Return (X, Y) of the center of cell containing provided text 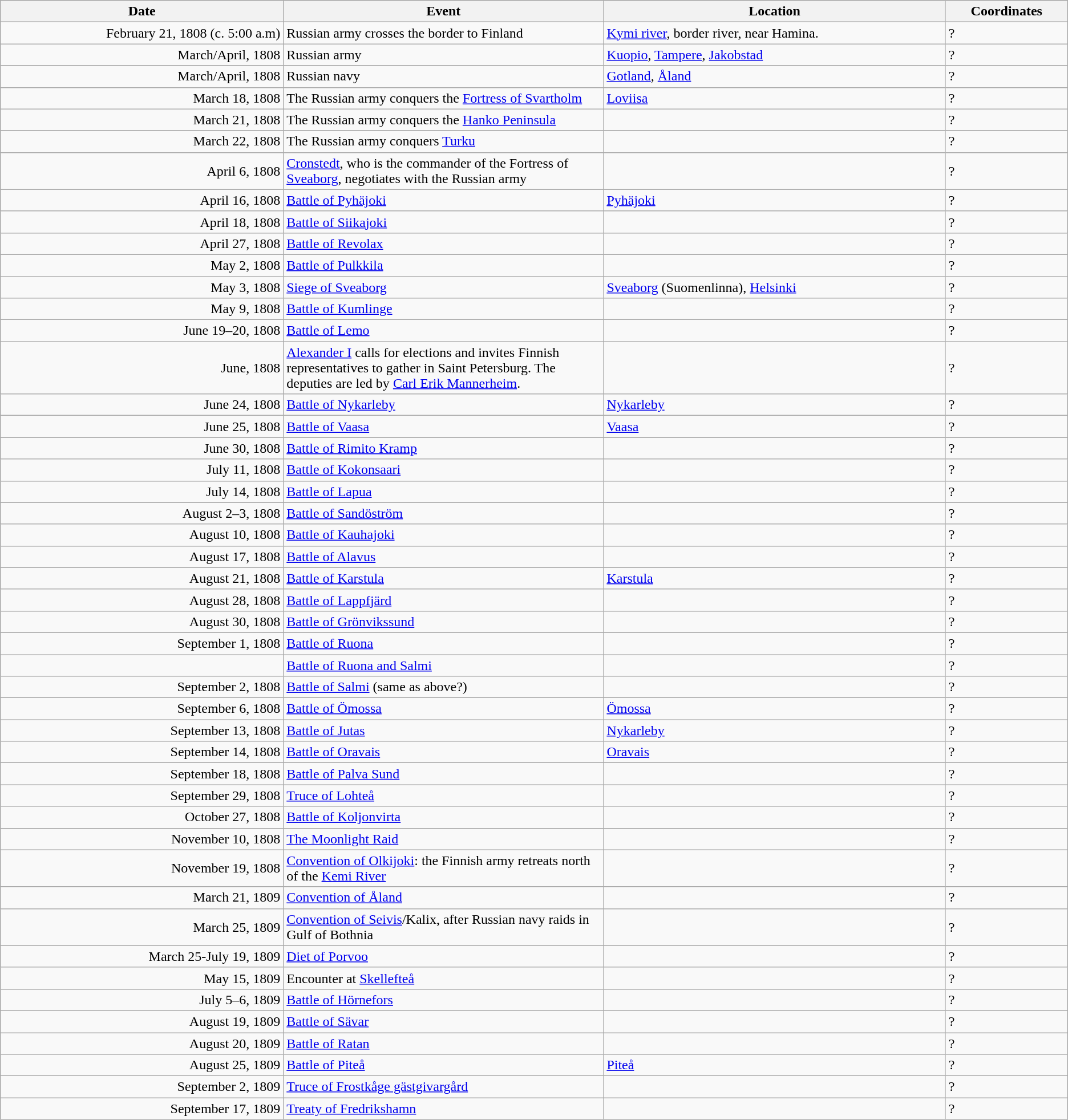
March 21, 1808 (142, 120)
June, 1808 (142, 368)
Sveaborg (Suomenlinna), Helsinki (775, 287)
Vaasa (775, 427)
July 11, 1808 (142, 470)
July 5–6, 1809 (142, 1000)
August 2–3, 1808 (142, 513)
March 25-July 19, 1809 (142, 956)
October 27, 1808 (142, 817)
Battle of Palva Sund (444, 774)
September 1, 1808 (142, 643)
Kuopio, Tampere, Jakobstad (775, 55)
September 2, 1808 (142, 687)
Battle of Koljonvirta (444, 817)
September 14, 1808 (142, 752)
March 25, 1809 (142, 927)
Russian army (444, 55)
Battle of Grönvikssund (444, 622)
Russian army crosses the border to Finland (444, 33)
March 21, 1809 (142, 898)
Battle of Lappfjärd (444, 600)
Battle of Ratan (444, 1043)
Battle of Sävar (444, 1021)
Battle of Sandöström (444, 513)
The Russian army conquers the Fortress of Svartholm (444, 98)
August 20, 1809 (142, 1043)
April 16, 1808 (142, 200)
The Russian army conquers the Hanko Peninsula (444, 120)
Oravais (775, 752)
Battle of Alavus (444, 557)
Pyhäjoki (775, 200)
August 21, 1808 (142, 578)
June 30, 1808 (142, 448)
Convention of Seivis/Kalix, after Russian navy raids in Gulf of Bothnia (444, 927)
Piteå (775, 1065)
Battle of Siikajoki (444, 222)
Location (775, 11)
Battle of Vaasa (444, 427)
Truce of Lohteå (444, 796)
Battle of Pulkkila (444, 265)
Convention of Åland (444, 898)
Battle of Rimito Kramp (444, 448)
April 6, 1808 (142, 171)
June 24, 1808 (142, 405)
August 10, 1808 (142, 535)
August 30, 1808 (142, 622)
September 6, 1808 (142, 709)
Loviisa (775, 98)
May 15, 1809 (142, 978)
Event (444, 11)
August 28, 1808 (142, 600)
Battle of Oravais (444, 752)
Battle of Karstula (444, 578)
July 14, 1808 (142, 492)
Kymi river, border river, near Hamina. (775, 33)
November 10, 1808 (142, 839)
Karstula (775, 578)
April 18, 1808 (142, 222)
Encounter at Skellefteå (444, 978)
Battle of Ruona (444, 643)
Russian navy (444, 76)
Battle of Kokonsaari (444, 470)
September 13, 1808 (142, 731)
April 27, 1808 (142, 244)
June 19–20, 1808 (142, 331)
Battle of Ruona and Salmi (444, 665)
Battle of Kauhajoki (444, 535)
Battle of Pyhäjoki (444, 200)
May 3, 1808 (142, 287)
Battle of Kumlinge (444, 309)
November 19, 1808 (142, 868)
Battle of Ömossa (444, 709)
Battle of Lemo (444, 331)
Battle of Nykarleby (444, 405)
Battle of Revolax (444, 244)
Alexander I calls for elections and invites Finnish representatives to gather in Saint Petersburg. The deputies are led by Carl Erik Mannerheim. (444, 368)
Date (142, 11)
September 2, 1809 (142, 1087)
June 25, 1808 (142, 427)
The Moonlight Raid (444, 839)
Coordinates (1006, 11)
The Russian army conquers Turku (444, 141)
September 29, 1808 (142, 796)
Diet of Porvoo (444, 956)
Battle of Salmi (same as above?) (444, 687)
Cronstedt, who is the commander of the Fortress of Sveaborg, negotiates with the Russian army (444, 171)
Battle of Lapua (444, 492)
August 17, 1808 (142, 557)
May 9, 1808 (142, 309)
Ömossa (775, 709)
Truce of Frostkåge gästgivargård (444, 1087)
Treaty of Fredrikshamn (444, 1109)
September 18, 1808 (142, 774)
September 17, 1809 (142, 1109)
March 18, 1808 (142, 98)
August 25, 1809 (142, 1065)
Battle of Jutas (444, 731)
March 22, 1808 (142, 141)
Convention of Olkijoki: the Finnish army retreats north of the Kemi River (444, 868)
Battle of Hörnefors (444, 1000)
Battle of Piteå (444, 1065)
Gotland, Åland (775, 76)
February 21, 1808 (c. 5:00 a.m) (142, 33)
May 2, 1808 (142, 265)
Siege of Sveaborg (444, 287)
August 19, 1809 (142, 1021)
